Locate the cell with the specified text and output its [x, y] center coordinate. 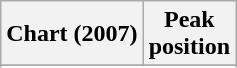
Chart (2007) [72, 34]
Peak position [189, 34]
